Locate the cell with the specified text and output its [x, y] center coordinate. 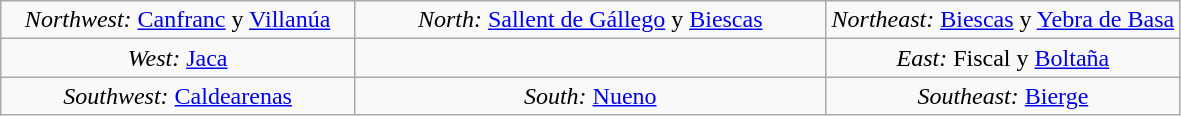
Southeast: Bierge [1003, 96]
South: Nueno [590, 96]
Northeast: Biescas y Yebra de Basa [1003, 20]
West: Jaca [178, 58]
North: Sallent de Gállego y Biescas [590, 20]
Southwest: Caldearenas [178, 96]
Northwest: Canfranc y Villanúa [178, 20]
East: Fiscal y Boltaña [1003, 58]
